Scan for the cell matching the given text and deliver its [x, y] coordinate at center. 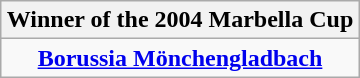
Winner of the 2004 Marbella Cup [180, 20]
Borussia Mönchengladbach [180, 58]
